From the cell containing the given text, extract its center point as [x, y] coordinate. 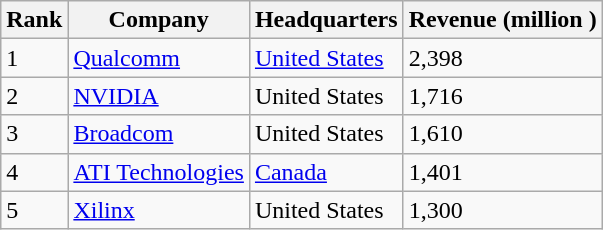
4 [34, 172]
1 [34, 58]
Headquarters [326, 20]
1,300 [502, 210]
Canada [326, 172]
Xilinx [159, 210]
2,398 [502, 58]
Qualcomm [159, 58]
3 [34, 134]
Revenue (million ) [502, 20]
Company [159, 20]
2 [34, 96]
1,401 [502, 172]
ATI Technologies [159, 172]
Broadcom [159, 134]
1,610 [502, 134]
5 [34, 210]
1,716 [502, 96]
Rank [34, 20]
NVIDIA [159, 96]
